Pinpoint the cell where the given text exists, returning its (x, y) midpoint coordinate. 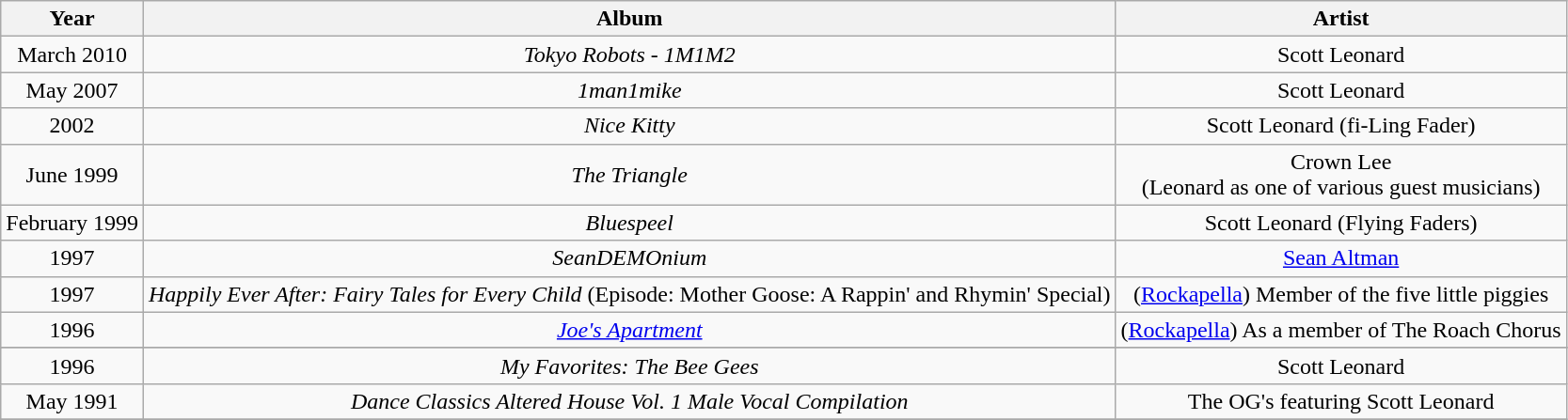
Nice Kitty (629, 126)
Happily Ever After: Fairy Tales for Every Child (Episode: Mother Goose: A Rappin' and Rhymin' Special) (629, 294)
Scott Leonard (fi-Ling Fader) (1341, 126)
Scott Leonard (Flying Faders) (1341, 223)
Joe's Apartment (629, 330)
(Rockapella) Member of the five little piggies (1341, 294)
Sean Altman (1341, 258)
Year (72, 19)
March 2010 (72, 54)
May 1991 (72, 401)
May 2007 (72, 90)
February 1999 (72, 223)
Bluespeel (629, 223)
The OG's featuring Scott Leonard (1341, 401)
My Favorites: The Bee Gees (629, 366)
Tokyo Robots - 1M1M2 (629, 54)
2002 (72, 126)
June 1999 (72, 175)
1man1mike (629, 90)
The Triangle (629, 175)
(Rockapella) As a member of The Roach Chorus (1341, 330)
SeanDEMOnium (629, 258)
Crown Lee(Leonard as one of various guest musicians) (1341, 175)
Artist (1341, 19)
Dance Classics Altered House Vol. 1 Male Vocal Compilation (629, 401)
Album (629, 19)
